Detect which cell encompasses the target text, then output its [X, Y] center coordinate. 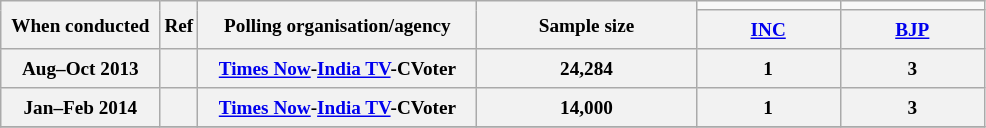
When conducted [80, 25]
Jan–Feb 2014 [80, 108]
Ref [179, 25]
24,284 [586, 68]
14,000 [586, 108]
Sample size [586, 25]
Aug–Oct 2013 [80, 68]
BJP [912, 30]
INC [768, 30]
Polling organisation/agency [338, 25]
